Return the (X, Y) coordinate for the center point of the cell that contains the specified text.  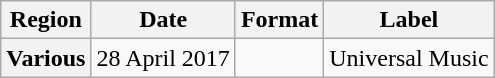
Format (279, 20)
Region (46, 20)
Universal Music (409, 58)
28 April 2017 (163, 58)
Date (163, 20)
Various (46, 58)
Label (409, 20)
